Find where the given text appears and provide that cell's center as [x, y] coordinate. 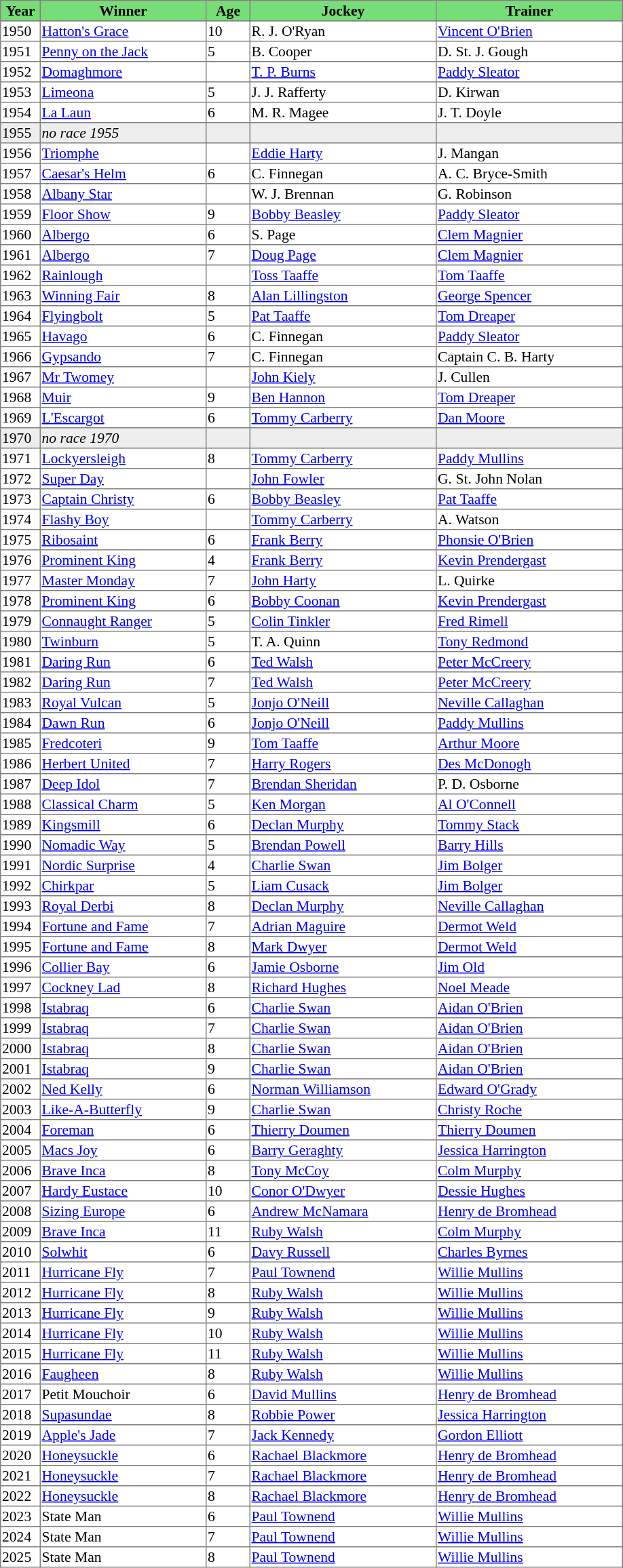
1988 [20, 804]
Barry Hills [529, 845]
1979 [20, 621]
Foreman [123, 1130]
1973 [20, 499]
M. R. Magee [343, 113]
1998 [20, 1008]
1999 [20, 1028]
A. Watson [529, 520]
Macs Joy [123, 1150]
2003 [20, 1110]
Ribosaint [123, 540]
B. Cooper [343, 52]
Collier Bay [123, 967]
1971 [20, 458]
Captain C. B. Harty [529, 357]
Toss Taaffe [343, 275]
Hatton's Grace [123, 31]
2014 [20, 1333]
Eddie Harty [343, 153]
Jamie Osborne [343, 967]
Year [20, 11]
John Harty [343, 581]
Herbert United [123, 764]
1956 [20, 153]
1977 [20, 581]
Arthur Moore [529, 743]
Jockey [343, 11]
Floor Show [123, 214]
1957 [20, 174]
Supasundae [123, 1415]
2022 [20, 1496]
1969 [20, 418]
1959 [20, 214]
2010 [20, 1252]
1967 [20, 377]
1989 [20, 825]
1965 [20, 336]
Tony McCoy [343, 1171]
1974 [20, 520]
L. Quirke [529, 581]
Domaghmore [123, 72]
2013 [20, 1313]
2002 [20, 1089]
La Laun [123, 113]
1972 [20, 479]
Penny on the Jack [123, 52]
1962 [20, 275]
Kingsmill [123, 825]
2004 [20, 1130]
Caesar's Helm [123, 174]
2012 [20, 1293]
2008 [20, 1211]
P. D. Osborne [529, 784]
Twinburn [123, 642]
1992 [20, 886]
Noel Meade [529, 987]
Havago [123, 336]
1950 [20, 31]
Deep Idol [123, 784]
Cockney Lad [123, 987]
T. A. Quinn [343, 642]
J. T. Doyle [529, 113]
Jack Kennedy [343, 1435]
2000 [20, 1048]
Albany Star [123, 194]
John Kiely [343, 377]
Triomphe [123, 153]
2007 [20, 1191]
Classical Charm [123, 804]
Hardy Eustace [123, 1191]
1987 [20, 784]
Royal Vulcan [123, 703]
Barry Geraghty [343, 1150]
2016 [20, 1374]
Dessie Hughes [529, 1191]
1960 [20, 235]
Tony Redmond [529, 642]
1976 [20, 560]
1986 [20, 764]
Brendan Powell [343, 845]
1964 [20, 316]
Bobby Coonan [343, 601]
1982 [20, 682]
D. St. J. Gough [529, 52]
2009 [20, 1232]
George Spencer [529, 296]
Petit Mouchoir [123, 1394]
1994 [20, 926]
G. St. John Nolan [529, 479]
Trainer [529, 11]
Limeona [123, 92]
S. Page [343, 235]
2024 [20, 1537]
2001 [20, 1069]
J. Mangan [529, 153]
Chirkpar [123, 886]
2006 [20, 1171]
Like-A-Butterfly [123, 1110]
2025 [20, 1557]
1984 [20, 723]
1975 [20, 540]
Age [228, 11]
Harry Rogers [343, 764]
W. J. Brennan [343, 194]
1991 [20, 865]
2018 [20, 1415]
John Fowler [343, 479]
1963 [20, 296]
Winner [123, 11]
2021 [20, 1476]
Rainlough [123, 275]
Mr Twomey [123, 377]
1970 [20, 438]
Gordon Elliott [529, 1435]
Richard Hughes [343, 987]
Al O'Connell [529, 804]
Fredcoteri [123, 743]
Des McDonogh [529, 764]
2023 [20, 1516]
no race 1970 [123, 438]
Adrian Maguire [343, 926]
Liam Cusack [343, 886]
1990 [20, 845]
Super Day [123, 479]
Royal Derbi [123, 906]
Edward O'Grady [529, 1089]
Dan Moore [529, 418]
L'Escargot [123, 418]
Fred Rimell [529, 621]
Christy Roche [529, 1110]
Master Monday [123, 581]
1993 [20, 906]
1981 [20, 662]
Ken Morgan [343, 804]
R. J. O'Ryan [343, 31]
Jim Old [529, 967]
Flashy Boy [123, 520]
Ben Hannon [343, 397]
A. C. Bryce-Smith [529, 174]
Vincent O'Brien [529, 31]
Mark Dwyer [343, 947]
Nordic Surprise [123, 865]
Ned Kelly [123, 1089]
1983 [20, 703]
Apple's Jade [123, 1435]
1985 [20, 743]
Connaught Ranger [123, 621]
Solwhit [123, 1252]
1953 [20, 92]
1952 [20, 72]
J. J. Rafferty [343, 92]
G. Robinson [529, 194]
Doug Page [343, 255]
Nomadic Way [123, 845]
Flyingbolt [123, 316]
Charles Byrnes [529, 1252]
Colin Tinkler [343, 621]
Winning Fair [123, 296]
D. Kirwan [529, 92]
1951 [20, 52]
Norman Williamson [343, 1089]
1966 [20, 357]
1961 [20, 255]
Gypsando [123, 357]
Robbie Power [343, 1415]
Brendan Sheridan [343, 784]
T. P. Burns [343, 72]
Tommy Stack [529, 825]
Dawn Run [123, 723]
2015 [20, 1354]
no race 1955 [123, 133]
1995 [20, 947]
1955 [20, 133]
Captain Christy [123, 499]
2020 [20, 1455]
2011 [20, 1272]
Muir [123, 397]
1968 [20, 397]
Alan Lillingston [343, 296]
1954 [20, 113]
1958 [20, 194]
2017 [20, 1394]
2005 [20, 1150]
Phonsie O'Brien [529, 540]
1997 [20, 987]
2019 [20, 1435]
1978 [20, 601]
Faugheen [123, 1374]
J. Cullen [529, 377]
Davy Russell [343, 1252]
Andrew McNamara [343, 1211]
1996 [20, 967]
Lockyersleigh [123, 458]
Conor O'Dwyer [343, 1191]
David Mullins [343, 1394]
1980 [20, 642]
Sizing Europe [123, 1211]
